Scan for the cell matching the given text and deliver its [X, Y] coordinate at center. 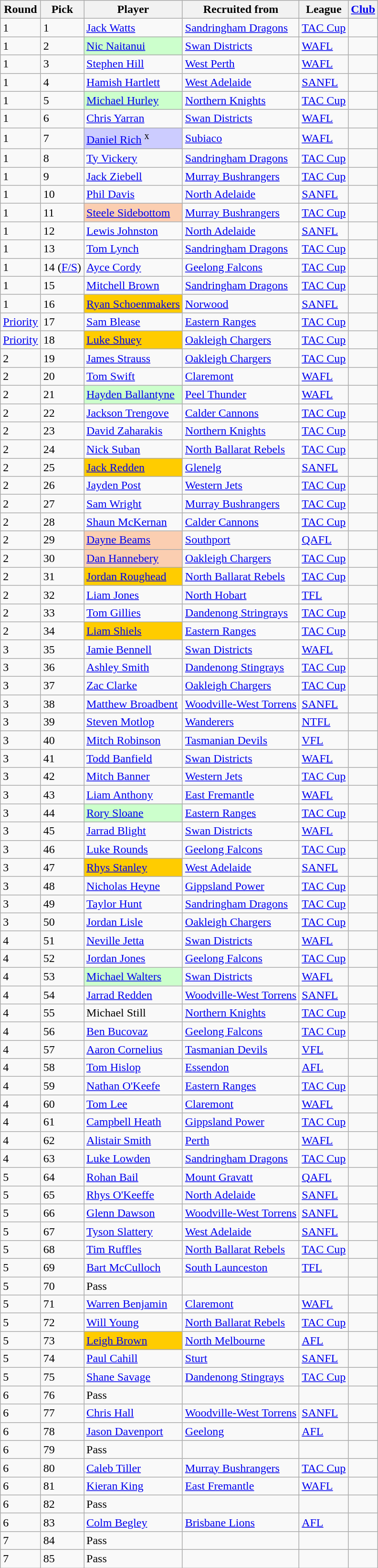
Steven Motlop [134, 722]
58 [62, 1068]
Neville Jetta [134, 940]
78 [62, 1431]
76 [62, 1395]
Nathan O'Keefe [134, 1086]
Sturt [241, 1359]
79 [62, 1449]
Brisbane Lions [241, 1522]
Essendon [241, 1068]
Rhys Stanley [134, 867]
Shane Savage [134, 1377]
59 [62, 1086]
Aaron Cornelius [134, 1049]
James Strauss [134, 358]
Sam Blease [134, 322]
Subiaco [241, 139]
Shaun McKernan [134, 522]
31 [62, 576]
65 [62, 1195]
85 [62, 1559]
Matthew Broadbent [134, 704]
Tom Lee [134, 1104]
Luke Lowden [134, 1158]
74 [62, 1359]
21 [62, 395]
36 [62, 667]
16 [62, 303]
49 [62, 904]
Michael Walters [134, 977]
Ashley Smith [134, 667]
23 [62, 431]
15 [62, 285]
Mitch Banner [134, 777]
Club [363, 10]
Jack Watts [134, 28]
26 [62, 486]
Wanderers [241, 722]
46 [62, 849]
54 [62, 995]
63 [62, 1158]
Glenn Dawson [134, 1213]
82 [62, 1504]
Tom Lynch [134, 249]
56 [62, 1031]
44 [62, 813]
72 [62, 1322]
Jordan Lisle [134, 922]
66 [62, 1213]
50 [62, 922]
Jarrad Redden [134, 995]
43 [62, 795]
83 [62, 1522]
8 [62, 158]
Ben Bucovaz [134, 1031]
Luke Rounds [134, 849]
Nic Naitanui [134, 46]
75 [62, 1377]
Mitchell Brown [134, 285]
20 [62, 376]
57 [62, 1049]
Will Young [134, 1322]
67 [62, 1231]
Michael Hurley [134, 100]
Leigh Brown [134, 1341]
24 [62, 449]
Jason Davenport [134, 1431]
West Perth [241, 64]
Liam Jones [134, 595]
37 [62, 686]
53 [62, 977]
45 [62, 831]
64 [62, 1177]
80 [62, 1468]
Ryan Schoenmakers [134, 303]
Hamish Hartlett [134, 82]
Ayce Cordy [134, 267]
28 [62, 522]
Recruited from [241, 10]
Zac Clarke [134, 686]
Jordan Jones [134, 958]
42 [62, 777]
Jackson Trengove [134, 413]
Hayden Ballantyne [134, 395]
73 [62, 1341]
27 [62, 504]
18 [62, 340]
North Melbourne [241, 1341]
Geelong [241, 1431]
Jordan Roughead [134, 576]
Todd Banfield [134, 758]
Jamie Bennell [134, 649]
Southport [241, 540]
Glenelg [241, 467]
71 [62, 1304]
Michael Still [134, 1013]
19 [62, 358]
61 [62, 1122]
Dandenong Stringrays [241, 613]
Peel Thunder [241, 395]
34 [62, 631]
Kieran King [134, 1486]
10 [62, 195]
39 [62, 722]
32 [62, 595]
Tom Gillies [134, 613]
Liam Shiels [134, 631]
Phil Davis [134, 195]
Nick Suban [134, 449]
Perth [241, 1140]
25 [62, 467]
48 [62, 886]
Dan Hannebery [134, 558]
Daniel Rich x [134, 139]
17 [62, 322]
Tim Ruffles [134, 1249]
Steele Sidebottom [134, 213]
Norwood [241, 303]
38 [62, 704]
Pick [62, 10]
Taylor Hunt [134, 904]
Rhys O'Keeffe [134, 1195]
29 [62, 540]
Bart McCulloch [134, 1268]
Tom Hislop [134, 1068]
51 [62, 940]
11 [62, 213]
Jayden Post [134, 486]
68 [62, 1249]
South Launceston [241, 1268]
Luke Shuey [134, 340]
Jarrad Blight [134, 831]
Colm Begley [134, 1522]
9 [62, 176]
Nicholas Heyne [134, 886]
Mount Gravatt [241, 1177]
Sam Wright [134, 504]
52 [62, 958]
33 [62, 613]
22 [62, 413]
Campbell Heath [134, 1122]
Tyson Slattery [134, 1231]
David Zaharakis [134, 431]
Rory Sloane [134, 813]
Dayne Beams [134, 540]
North Hobart [241, 595]
Warren Benjamin [134, 1304]
70 [62, 1286]
55 [62, 1013]
Round [21, 10]
Jack Ziebell [134, 176]
77 [62, 1413]
Chris Yarran [134, 119]
Jack Redden [134, 467]
41 [62, 758]
47 [62, 867]
Rohan Bail [134, 1177]
Chris Hall [134, 1413]
62 [62, 1140]
13 [62, 249]
Paul Cahill [134, 1359]
Alistair Smith [134, 1140]
Tom Swift [134, 376]
Ty Vickery [134, 158]
Stephen Hill [134, 64]
Mitch Robinson [134, 740]
14 (F/S) [62, 267]
81 [62, 1486]
Player [134, 10]
40 [62, 740]
35 [62, 649]
69 [62, 1268]
League [324, 10]
60 [62, 1104]
84 [62, 1540]
12 [62, 231]
Liam Anthony [134, 795]
Lewis Johnston [134, 231]
Caleb Tiller [134, 1468]
NTFL [324, 722]
30 [62, 558]
